For the text-containing cell, return its midpoint in (X, Y) coordinate format. 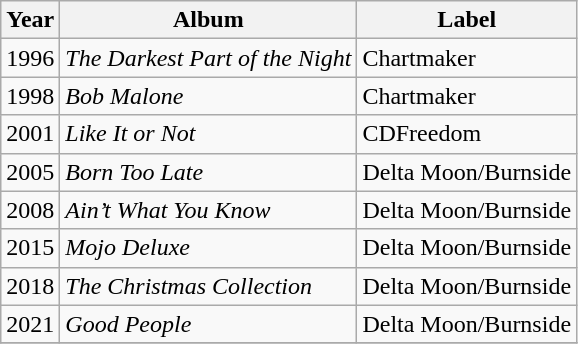
2005 (30, 172)
Bob Malone (208, 96)
2001 (30, 134)
Ain’t What You Know (208, 210)
CDFreedom (467, 134)
Label (467, 20)
Like It or Not (208, 134)
Good People (208, 324)
2015 (30, 248)
The Darkest Part of the Night (208, 58)
2018 (30, 286)
The Christmas Collection (208, 286)
1998 (30, 96)
Mojo Deluxe (208, 248)
Album (208, 20)
1996 (30, 58)
2021 (30, 324)
Year (30, 20)
2008 (30, 210)
Born Too Late (208, 172)
